Scan for the cell matching the given text and deliver its [x, y] coordinate at center. 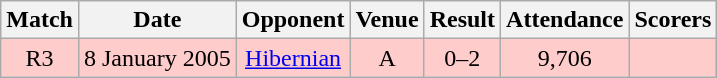
9,706 [565, 58]
Attendance [565, 20]
R3 [40, 58]
Hibernian [293, 58]
Result [462, 20]
Opponent [293, 20]
0–2 [462, 58]
Scorers [673, 20]
8 January 2005 [157, 58]
A [387, 58]
Match [40, 20]
Date [157, 20]
Venue [387, 20]
